Provide the [X, Y] coordinate of the cell's center where the given text is located.  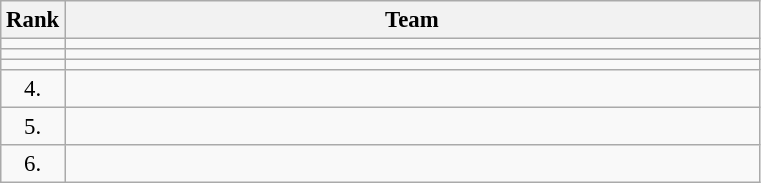
5. [33, 127]
Team [412, 20]
4. [33, 89]
Rank [33, 20]
